Locate the cell with the specified text and output its [X, Y] center coordinate. 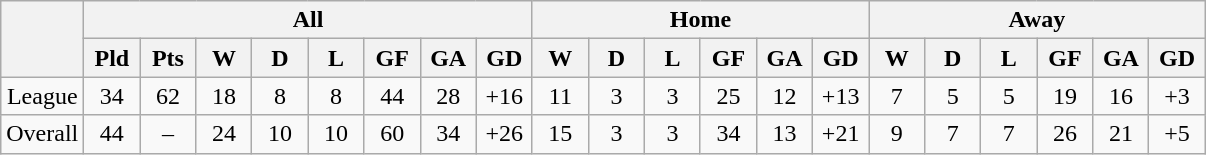
16 [1121, 96]
25 [728, 96]
+21 [841, 134]
24 [224, 134]
– [168, 134]
18 [224, 96]
60 [392, 134]
19 [1065, 96]
League [42, 96]
Overall [42, 134]
9 [897, 134]
All [308, 20]
+3 [1177, 96]
28 [448, 96]
21 [1121, 134]
Pld [112, 58]
Pts [168, 58]
62 [168, 96]
13 [785, 134]
12 [785, 96]
15 [560, 134]
Home [700, 20]
+16 [504, 96]
Away [1037, 20]
+26 [504, 134]
26 [1065, 134]
+5 [1177, 134]
11 [560, 96]
+13 [841, 96]
